Pinpoint the cell where the given text exists, returning its [X, Y] midpoint coordinate. 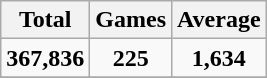
367,836 [46, 58]
1,634 [220, 58]
225 [131, 58]
Games [131, 20]
Total [46, 20]
Average [220, 20]
